For the text-containing cell, return its midpoint in [x, y] coordinate format. 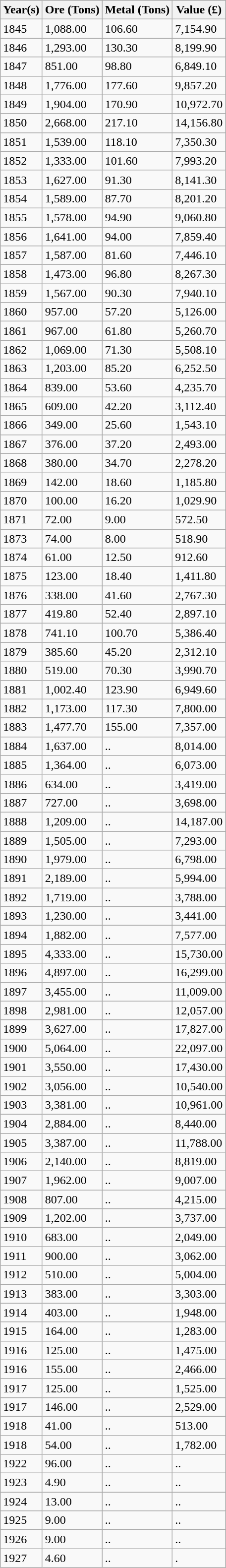
7,800.00 [199, 708]
18.40 [137, 576]
53.60 [137, 387]
1925 [21, 1520]
1848 [21, 85]
1,088.00 [72, 29]
52.40 [137, 614]
106.60 [137, 29]
2,466.00 [199, 1369]
11,788.00 [199, 1142]
4,235.70 [199, 387]
100.00 [72, 501]
3,737.00 [199, 1218]
1,782.00 [199, 1445]
967.00 [72, 331]
8,199.90 [199, 48]
2,140.00 [72, 1162]
3,056.00 [72, 1086]
1852 [21, 161]
7,577.00 [199, 935]
7,154.90 [199, 29]
727.00 [72, 803]
101.60 [137, 161]
70.30 [137, 671]
1907 [21, 1181]
1926 [21, 1539]
1,283.00 [199, 1331]
1,637.00 [72, 746]
61.00 [72, 558]
1,293.00 [72, 48]
34.70 [137, 463]
1855 [21, 217]
957.00 [72, 312]
2,981.00 [72, 1010]
1,587.00 [72, 255]
7,940.10 [199, 293]
8,267.30 [199, 274]
2,278.20 [199, 463]
Value (£) [199, 10]
1,202.00 [72, 1218]
1865 [21, 406]
94.00 [137, 237]
1884 [21, 746]
10,961.00 [199, 1105]
1,882.00 [72, 935]
1847 [21, 66]
61.80 [137, 331]
1,578.00 [72, 217]
6,949.60 [199, 690]
1890 [21, 860]
6,849.10 [199, 66]
1899 [21, 1029]
513.00 [199, 1426]
1868 [21, 463]
1,567.00 [72, 293]
2,189.00 [72, 878]
1892 [21, 897]
1,333.00 [72, 161]
572.50 [199, 519]
3,455.00 [72, 992]
3,062.00 [199, 1256]
3,441.00 [199, 916]
41.60 [137, 595]
1900 [21, 1048]
1858 [21, 274]
380.00 [72, 463]
130.30 [137, 48]
1,627.00 [72, 180]
1,185.80 [199, 482]
7,357.00 [199, 727]
385.60 [72, 652]
2,529.00 [199, 1407]
1,719.00 [72, 897]
1909 [21, 1218]
2,767.30 [199, 595]
90.30 [137, 293]
1871 [21, 519]
6,798.00 [199, 860]
12,057.00 [199, 1010]
18.60 [137, 482]
3,788.00 [199, 897]
9,007.00 [199, 1181]
851.00 [72, 66]
87.70 [137, 198]
123.90 [137, 690]
1,776.00 [72, 85]
1911 [21, 1256]
807.00 [72, 1199]
117.30 [137, 708]
Metal (Tons) [137, 10]
8.00 [137, 538]
10,972.70 [199, 104]
1860 [21, 312]
41.00 [72, 1426]
1856 [21, 237]
609.00 [72, 406]
1901 [21, 1067]
4.60 [72, 1558]
217.10 [137, 123]
741.10 [72, 633]
1861 [21, 331]
1,979.00 [72, 860]
91.30 [137, 180]
1913 [21, 1294]
1894 [21, 935]
146.00 [72, 1407]
1851 [21, 142]
16,299.00 [199, 973]
2,312.10 [199, 652]
1864 [21, 387]
14,156.80 [199, 123]
1923 [21, 1483]
1863 [21, 369]
1,525.00 [199, 1388]
1,505.00 [72, 841]
1850 [21, 123]
1854 [21, 198]
7,350.30 [199, 142]
45.20 [137, 652]
1,475.00 [199, 1350]
3,419.00 [199, 784]
1862 [21, 350]
1912 [21, 1275]
4,333.00 [72, 954]
5,260.70 [199, 331]
71.30 [137, 350]
10,540.00 [199, 1086]
1885 [21, 765]
81.60 [137, 255]
1924 [21, 1502]
1859 [21, 293]
3,698.00 [199, 803]
1875 [21, 576]
96.80 [137, 274]
94.90 [137, 217]
3,112.40 [199, 406]
4.90 [72, 1483]
1878 [21, 633]
11,009.00 [199, 992]
1870 [21, 501]
2,884.00 [72, 1124]
2,493.00 [199, 444]
5,126.00 [199, 312]
22,097.00 [199, 1048]
6,252.50 [199, 369]
1,203.00 [72, 369]
37.20 [137, 444]
7,446.10 [199, 255]
13.00 [72, 1502]
1891 [21, 878]
1845 [21, 29]
1893 [21, 916]
177.60 [137, 85]
1,364.00 [72, 765]
1888 [21, 821]
9,060.80 [199, 217]
1889 [21, 841]
1882 [21, 708]
1853 [21, 180]
1874 [21, 558]
1867 [21, 444]
1880 [21, 671]
6,073.00 [199, 765]
72.00 [72, 519]
403.00 [72, 1313]
1906 [21, 1162]
1896 [21, 973]
Ore (Tons) [72, 10]
5,386.40 [199, 633]
15,730.00 [199, 954]
7,993.20 [199, 161]
1910 [21, 1237]
1915 [21, 1331]
42.20 [137, 406]
3,303.00 [199, 1294]
1,641.00 [72, 237]
100.70 [137, 633]
683.00 [72, 1237]
9,857.20 [199, 85]
2,668.00 [72, 123]
1,029.90 [199, 501]
25.60 [137, 425]
17,430.00 [199, 1067]
510.00 [72, 1275]
839.00 [72, 387]
1881 [21, 690]
349.00 [72, 425]
1922 [21, 1464]
900.00 [72, 1256]
2,897.10 [199, 614]
1876 [21, 595]
142.00 [72, 482]
1895 [21, 954]
1,477.70 [72, 727]
1866 [21, 425]
5,508.10 [199, 350]
3,627.00 [72, 1029]
1,904.00 [72, 104]
1,411.80 [199, 576]
634.00 [72, 784]
1,069.00 [72, 350]
1857 [21, 255]
338.00 [72, 595]
1873 [21, 538]
1849 [21, 104]
1,173.00 [72, 708]
. [199, 1558]
1897 [21, 992]
912.60 [199, 558]
164.00 [72, 1331]
1887 [21, 803]
123.00 [72, 576]
1,002.40 [72, 690]
1914 [21, 1313]
1886 [21, 784]
7,293.00 [199, 841]
1908 [21, 1199]
1846 [21, 48]
8,819.00 [199, 1162]
12.50 [137, 558]
1903 [21, 1105]
1877 [21, 614]
54.00 [72, 1445]
519.00 [72, 671]
419.80 [72, 614]
1883 [21, 727]
17,827.00 [199, 1029]
3,381.00 [72, 1105]
1,589.00 [72, 198]
1,948.00 [199, 1313]
1927 [21, 1558]
57.20 [137, 312]
7,859.40 [199, 237]
4,897.00 [72, 973]
1905 [21, 1142]
1,209.00 [72, 821]
1902 [21, 1086]
118.10 [137, 142]
383.00 [72, 1294]
74.00 [72, 538]
1879 [21, 652]
1,473.00 [72, 274]
8,201.20 [199, 198]
1869 [21, 482]
518.90 [199, 538]
98.80 [137, 66]
5,064.00 [72, 1048]
5,004.00 [199, 1275]
8,014.00 [199, 746]
5,994.00 [199, 878]
8,440.00 [199, 1124]
4,215.00 [199, 1199]
85.20 [137, 369]
1904 [21, 1124]
96.00 [72, 1464]
16.20 [137, 501]
8,141.30 [199, 180]
376.00 [72, 444]
1,230.00 [72, 916]
1,962.00 [72, 1181]
1898 [21, 1010]
Year(s) [21, 10]
2,049.00 [199, 1237]
170.90 [137, 104]
1,543.10 [199, 425]
3,550.00 [72, 1067]
3,387.00 [72, 1142]
1,539.00 [72, 142]
14,187.00 [199, 821]
3,990.70 [199, 671]
